Pinpoint the cell where the given text exists, returning its (X, Y) midpoint coordinate. 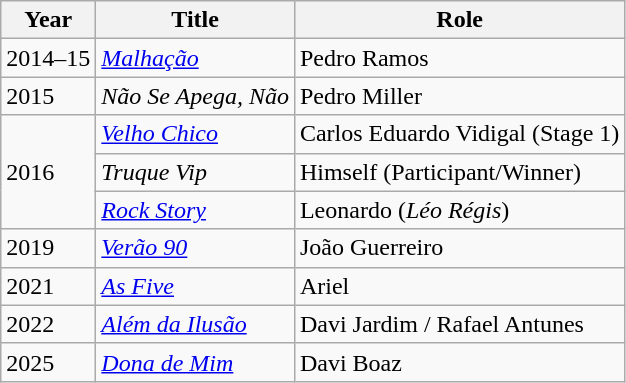
2015 (48, 96)
2022 (48, 324)
João Guerreiro (459, 248)
Davi Jardim / Rafael Antunes (459, 324)
Title (196, 20)
Velho Chico (196, 134)
Rock Story (196, 210)
Malhação (196, 58)
Não Se Apega, Não (196, 96)
Pedro Miller (459, 96)
2014–15 (48, 58)
Pedro Ramos (459, 58)
Ariel (459, 286)
As Five (196, 286)
2016 (48, 172)
Além da Ilusão (196, 324)
Year (48, 20)
Truque Vip (196, 172)
2019 (48, 248)
2021 (48, 286)
Role (459, 20)
2025 (48, 362)
Davi Boaz (459, 362)
Leonardo (Léo Régis) (459, 210)
Himself (Participant/Winner) (459, 172)
Carlos Eduardo Vidigal (Stage 1) (459, 134)
Verão 90 (196, 248)
Dona de Mim (196, 362)
